Output the (x, y) coordinate of the center of the cell containing the given text.  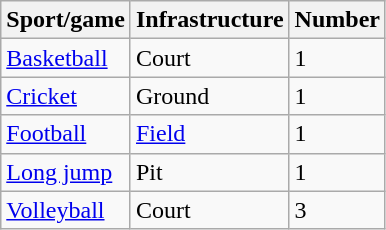
Long jump (66, 172)
Ground (210, 96)
Basketball (66, 58)
Infrastructure (210, 20)
Cricket (66, 96)
Volleyball (66, 210)
3 (337, 210)
Sport/game (66, 20)
Football (66, 134)
Pit (210, 172)
Number (337, 20)
Field (210, 134)
